Capture the cell that displays the provided text and extract its (X, Y) central coordinate. 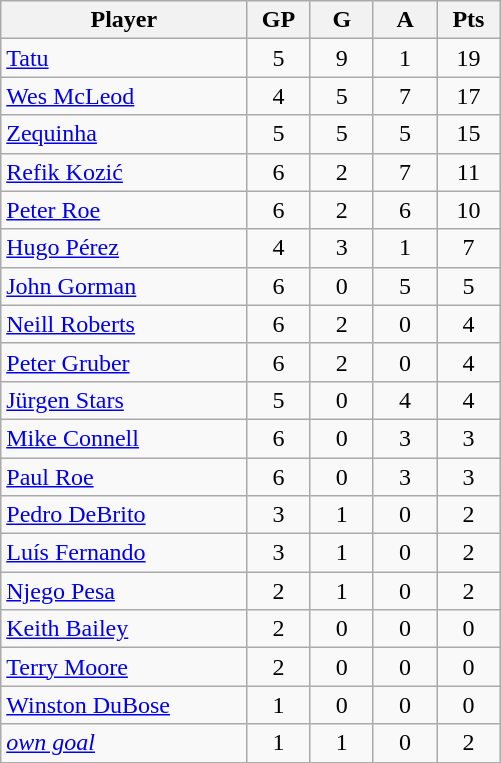
Neill Roberts (124, 324)
own goal (124, 743)
15 (468, 134)
Jürgen Stars (124, 400)
A (404, 20)
19 (468, 58)
Terry Moore (124, 667)
Peter Gruber (124, 362)
Mike Connell (124, 438)
Luís Fernando (124, 553)
G (342, 20)
Pedro DeBrito (124, 515)
Player (124, 20)
Tatu (124, 58)
Hugo Pérez (124, 248)
Refik Kozić (124, 172)
Zequinha (124, 134)
Pts (468, 20)
Keith Bailey (124, 629)
Peter Roe (124, 210)
17 (468, 96)
10 (468, 210)
GP (278, 20)
Paul Roe (124, 477)
Njego Pesa (124, 591)
9 (342, 58)
John Gorman (124, 286)
Wes McLeod (124, 96)
Winston DuBose (124, 705)
11 (468, 172)
